Determine the [x, y] coordinate at the center of the cell enclosing the given text.  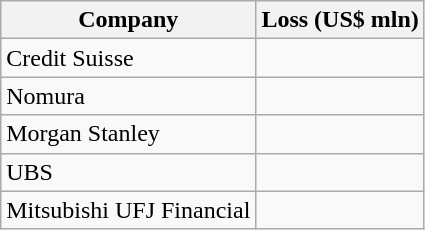
Morgan Stanley [128, 134]
Company [128, 20]
Loss (US$ mln) [340, 20]
Credit Suisse [128, 58]
Nomura [128, 96]
Mitsubishi UFJ Financial [128, 210]
UBS [128, 172]
